Extract the (x, y) coordinate from the center of the cell holding the provided text.  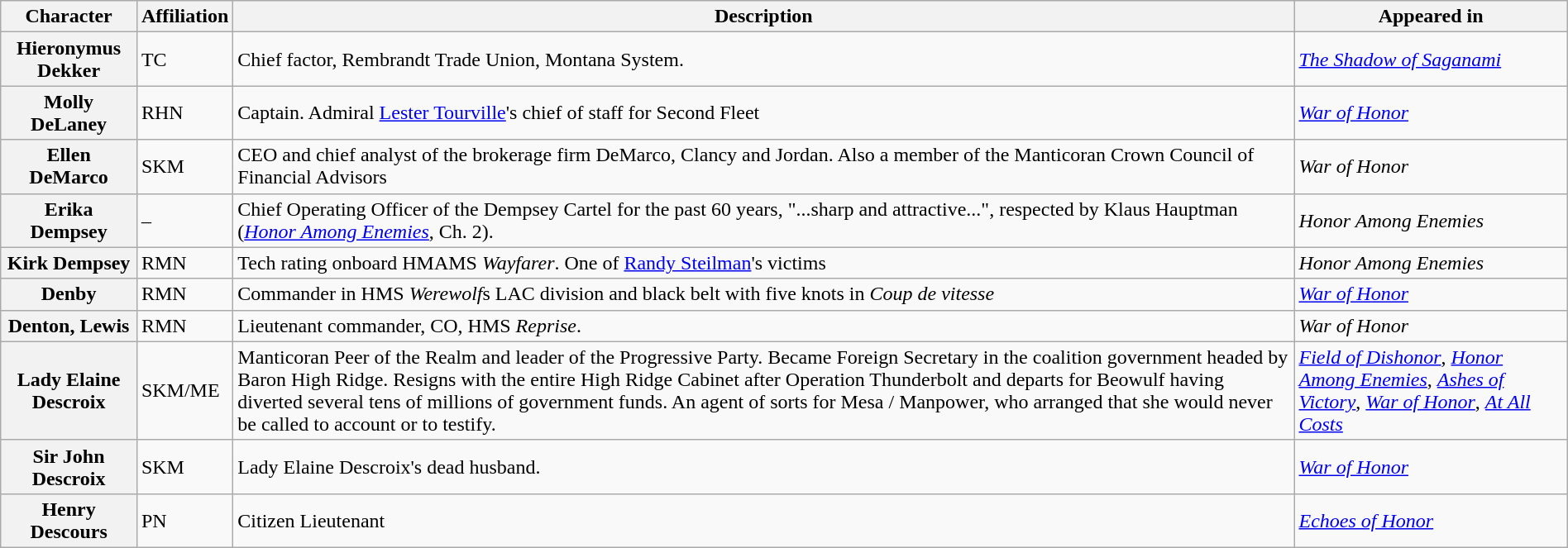
Kirk Dempsey (69, 263)
Henry Descours (69, 521)
Erika Dempsey (69, 220)
RHN (184, 112)
Lady Elaine Descroix (69, 390)
SKM/ME (184, 390)
Sir John Descroix (69, 466)
Lady Elaine Descroix's dead husband. (764, 466)
Ellen DeMarco (69, 167)
PN (184, 521)
Affiliation (184, 17)
Description (764, 17)
TC (184, 60)
Tech rating onboard HMAMS Wayfarer. One of Randy Steilman's victims (764, 263)
Commander in HMS Werewolfs LAC division and black belt with five knots in Coup de vitesse (764, 294)
The Shadow of Saganami (1431, 60)
Field of Dishonor, Honor Among Enemies, Ashes of Victory, War of Honor, At All Costs (1431, 390)
Chief factor, Rembrandt Trade Union, Montana System. (764, 60)
Echoes of Honor (1431, 521)
Appeared in (1431, 17)
Molly DeLaney (69, 112)
– (184, 220)
Denton, Lewis (69, 326)
Captain. Admiral Lester Tourville's chief of staff for Second Fleet (764, 112)
Citizen Lieutenant (764, 521)
CEO and chief analyst of the brokerage firm DeMarco, Clancy and Jordan. Also a member of the Manticoran Crown Council of Financial Advisors (764, 167)
Hieronymus Dekker (69, 60)
Denby (69, 294)
Lieutenant commander, CO, HMS Reprise. (764, 326)
Character (69, 17)
